Identify which cell holds the provided text, then report its [X, Y] central coordinate. 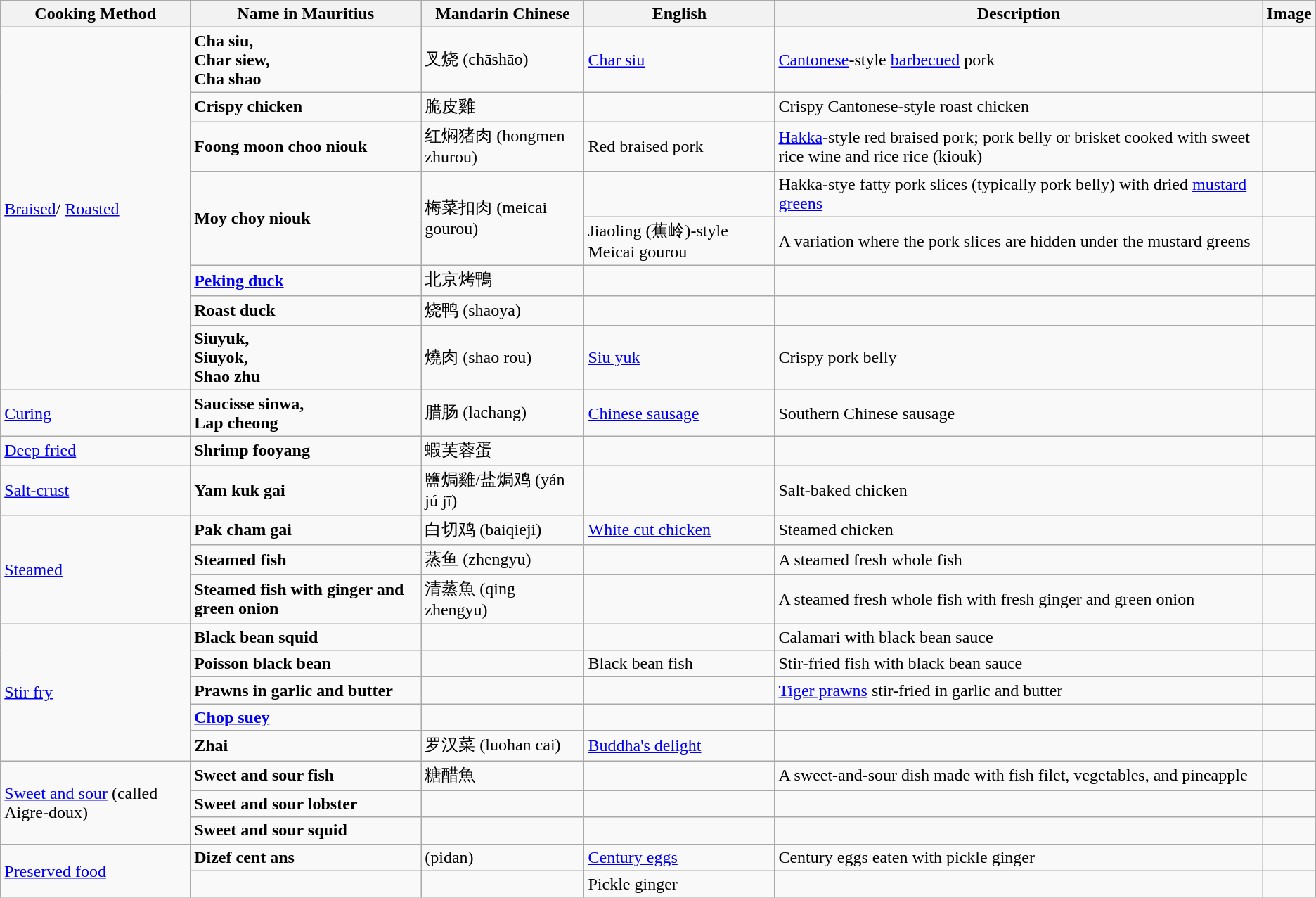
Char siu [679, 60]
Southern Chinese sausage [1019, 413]
English [679, 14]
A sweet-and-sour dish made with fish filet, vegetables, and pineapple [1019, 776]
Steamed fish with ginger and green onion [306, 599]
Sweet and sour fish [306, 776]
Mandarin Chinese [503, 14]
红焖猪肉 (hongmen zhurou) [503, 146]
鹽焗雞/盐焗鸡 (yán jú jī) [503, 490]
Crispy chicken [306, 107]
Prawns in garlic and butter [306, 691]
Tiger prawns stir-fried in garlic and butter [1019, 691]
Cooking Method [96, 14]
Roast duck [306, 311]
Stir fry [96, 692]
Crispy pork belly [1019, 358]
Stir-fried fish with black bean sauce [1019, 664]
Sweet and sour lobster [306, 804]
Sweet and sour squid [306, 830]
Deep fried [96, 451]
Calamari with black bean sauce [1019, 637]
Sweet and sour (called Aigre-doux) [96, 803]
腊肠 (lachang) [503, 413]
脆皮雞 [503, 107]
Curing [96, 413]
Braised/ Roasted [96, 209]
Red braised pork [679, 146]
糖醋魚 [503, 776]
蒸鱼 (zhengyu) [503, 560]
Steamed [96, 570]
Description [1019, 14]
Siuyuk,Siuyok,Shao zhu [306, 358]
清蒸魚 (qing zhengyu) [503, 599]
Hakka-stye fatty pork slices (typically pork belly) with dried mustard greens [1019, 194]
Black bean fish [679, 664]
Shrimp fooyang [306, 451]
Black bean squid [306, 637]
Poisson black bean [306, 664]
Name in Mauritius [306, 14]
Saucisse sinwa,Lap cheong [306, 413]
White cut chicken [679, 530]
Steamed chicken [1019, 530]
A steamed fresh whole fish with fresh ginger and green onion [1019, 599]
A steamed fresh whole fish [1019, 560]
Crispy Cantonese-style roast chicken [1019, 107]
梅菜扣肉 (meicai gourou) [503, 218]
北京烤鴨 [503, 281]
Cha siu,Char siew,Cha shao [306, 60]
蝦芙蓉蛋 [503, 451]
Dizef cent ans [306, 857]
Zhai [306, 745]
Century eggs eaten with pickle ginger [1019, 857]
Hakka-style red braised pork; pork belly or brisket cooked with sweet rice wine and rice rice (kiouk) [1019, 146]
Chinese sausage [679, 413]
Pickle ginger [679, 884]
烧鸭 (shaoya) [503, 311]
Steamed fish [306, 560]
Image [1289, 14]
(pidan) [503, 857]
Buddha's delight [679, 745]
Salt-crust [96, 490]
Century eggs [679, 857]
Yam kuk gai [306, 490]
Jiaoling (蕉岭)-style Meicai gourou [679, 241]
Cantonese-style barbecued pork [1019, 60]
燒肉 (shao rou) [503, 358]
罗汉菜 (luohan cai) [503, 745]
A variation where the pork slices are hidden under the mustard greens [1019, 241]
Foong moon choo niouk [306, 146]
Peking duck [306, 281]
Pak cham gai [306, 530]
叉烧 (chāshāo) [503, 60]
Chop suey [306, 717]
Moy choy niouk [306, 218]
Salt-baked chicken [1019, 490]
白切鸡 (baiqieji) [503, 530]
Siu yuk [679, 358]
Preserved food [96, 871]
